Output the [X, Y] coordinate of the center of the cell containing the given text.  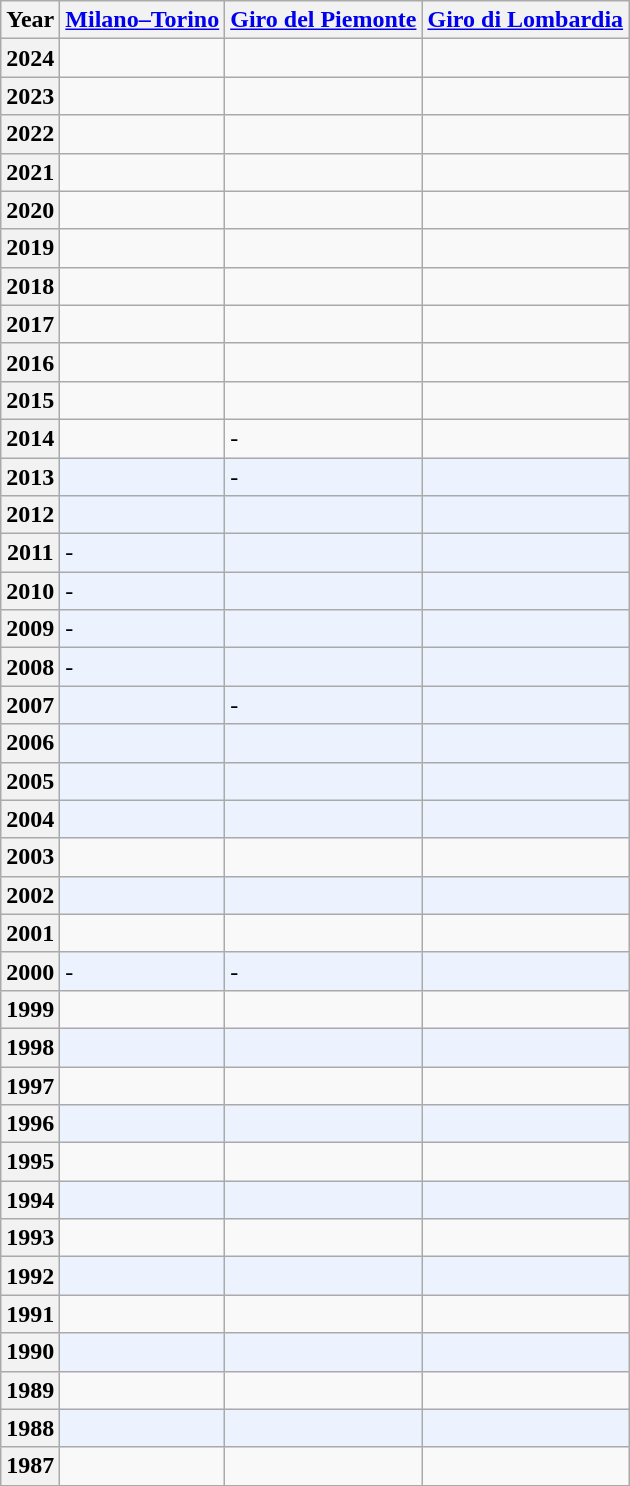
1994 [30, 1200]
2011 [30, 553]
2017 [30, 324]
2007 [30, 705]
1997 [30, 1085]
2004 [30, 819]
2018 [30, 286]
1990 [30, 1352]
1998 [30, 1047]
2014 [30, 438]
1991 [30, 1314]
Giro del Piemonte [324, 20]
2021 [30, 172]
2008 [30, 667]
2006 [30, 743]
2016 [30, 362]
Year [30, 20]
2000 [30, 971]
2022 [30, 134]
2010 [30, 591]
1987 [30, 1466]
2005 [30, 781]
2003 [30, 857]
1993 [30, 1238]
2009 [30, 629]
1989 [30, 1390]
1999 [30, 1009]
1992 [30, 1276]
1995 [30, 1162]
2024 [30, 58]
2015 [30, 400]
2023 [30, 96]
Milano–Torino [142, 20]
2019 [30, 248]
Giro di Lombardia [526, 20]
2002 [30, 895]
1988 [30, 1428]
2001 [30, 933]
2020 [30, 210]
2013 [30, 477]
2012 [30, 515]
1996 [30, 1124]
